Search for the cell housing the specified text and yield its [X, Y] center coordinate. 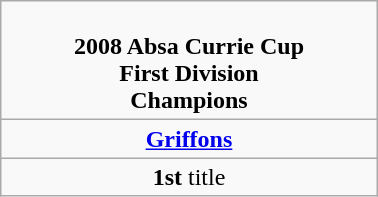
2008 Absa Currie Cup First Division Champions [189, 60]
Griffons [189, 139]
1st title [189, 177]
